Extract the (X, Y) coordinate from the center of the cell holding the provided text.  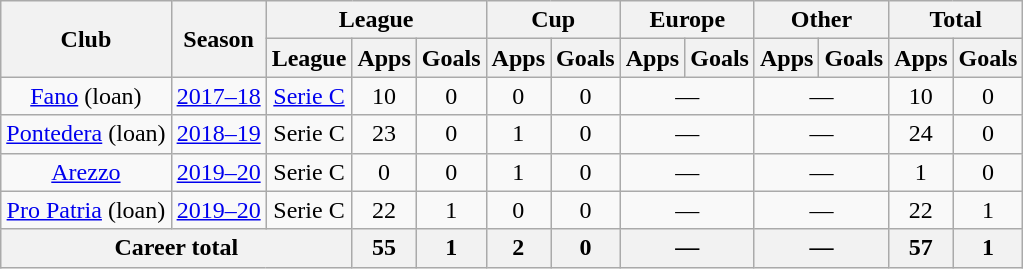
2017–18 (218, 96)
Other (821, 20)
Pontedera (loan) (86, 134)
23 (384, 134)
Arezzo (86, 172)
Club (86, 39)
Total (956, 20)
2018–19 (218, 134)
Season (218, 39)
24 (921, 134)
Pro Patria (loan) (86, 210)
Fano (loan) (86, 96)
57 (921, 248)
2 (518, 248)
Cup (553, 20)
Europe (687, 20)
Career total (176, 248)
55 (384, 248)
